Return (X, Y) of the center of cell containing provided text 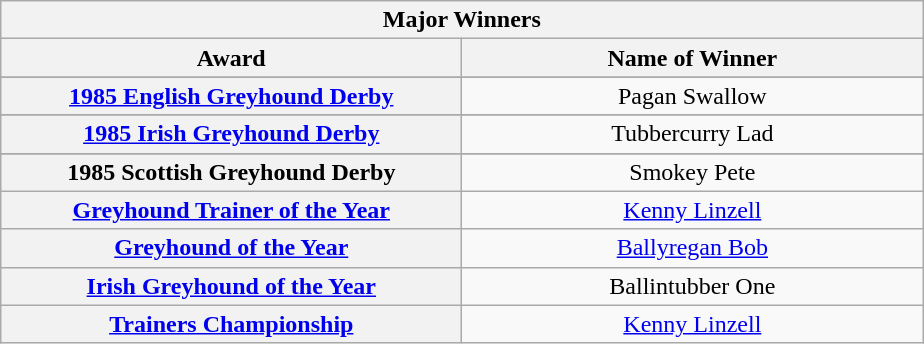
Award (232, 58)
Tubbercurry Lad (692, 134)
Major Winners (462, 20)
Greyhound Trainer of the Year (232, 210)
Smokey Pete (692, 172)
Greyhound of the Year (232, 248)
Name of Winner (692, 58)
Irish Greyhound of the Year (232, 286)
Trainers Championship (232, 324)
Ballintubber One (692, 286)
Ballyregan Bob (692, 248)
1985 Irish Greyhound Derby (232, 134)
Pagan Swallow (692, 96)
1985 English Greyhound Derby (232, 96)
1985 Scottish Greyhound Derby (232, 172)
